Provide the (x, y) coordinate of the cell's center where the given text is located.  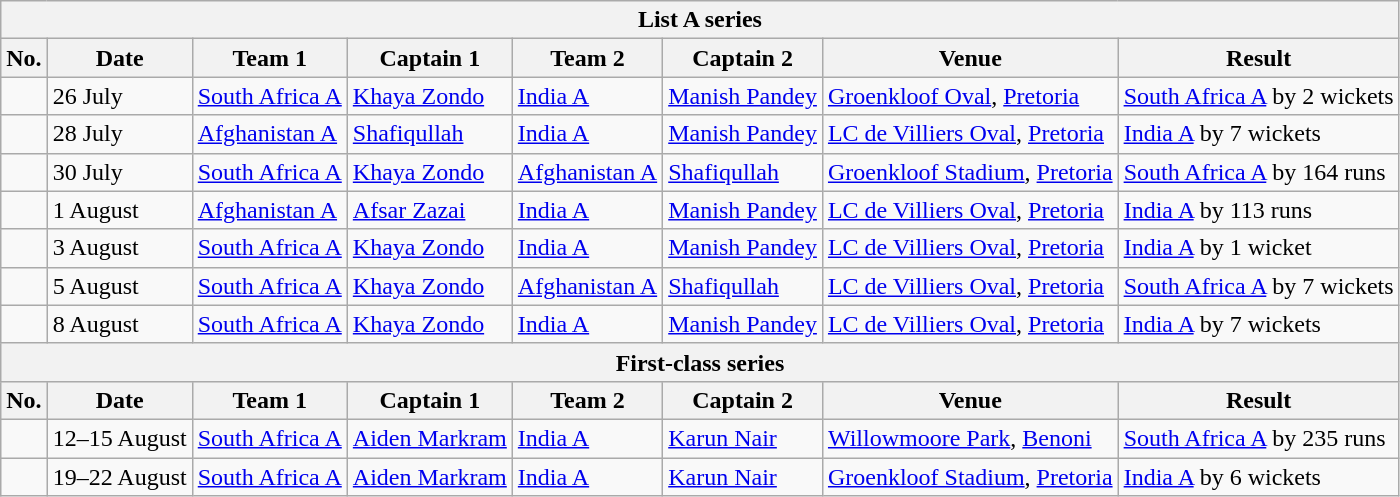
First-class series (700, 362)
Groenkloof Oval, Pretoria (970, 96)
3 August (120, 248)
1 August (120, 210)
Willowmoore Park, Benoni (970, 438)
19–22 August (120, 477)
List A series (700, 20)
South Africa A by 7 wickets (1258, 286)
28 July (120, 134)
India A by 113 runs (1258, 210)
30 July (120, 172)
26 July (120, 96)
South Africa A by 235 runs (1258, 438)
12–15 August (120, 438)
India A by 1 wicket (1258, 248)
5 August (120, 286)
8 August (120, 324)
Afsar Zazai (430, 210)
South Africa A by 2 wickets (1258, 96)
India A by 6 wickets (1258, 477)
South Africa A by 164 runs (1258, 172)
